Detect which cell encompasses the target text, then output its [x, y] center coordinate. 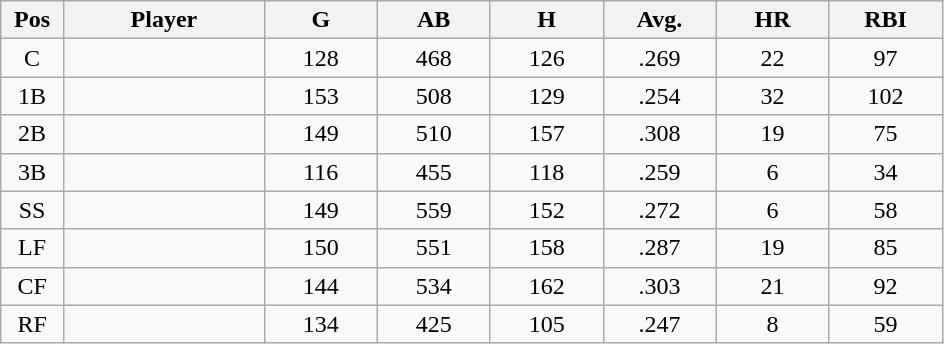
75 [886, 134]
508 [434, 96]
105 [546, 324]
.254 [660, 96]
G [320, 20]
129 [546, 96]
534 [434, 286]
157 [546, 134]
92 [886, 286]
.247 [660, 324]
.272 [660, 210]
58 [886, 210]
HR [772, 20]
32 [772, 96]
468 [434, 58]
8 [772, 324]
144 [320, 286]
C [32, 58]
Pos [32, 20]
551 [434, 248]
LF [32, 248]
158 [546, 248]
Avg. [660, 20]
2B [32, 134]
.287 [660, 248]
.308 [660, 134]
425 [434, 324]
RBI [886, 20]
21 [772, 286]
AB [434, 20]
Player [164, 20]
153 [320, 96]
128 [320, 58]
RF [32, 324]
3B [32, 172]
510 [434, 134]
162 [546, 286]
22 [772, 58]
116 [320, 172]
134 [320, 324]
150 [320, 248]
455 [434, 172]
118 [546, 172]
97 [886, 58]
152 [546, 210]
59 [886, 324]
SS [32, 210]
559 [434, 210]
102 [886, 96]
.303 [660, 286]
1B [32, 96]
.269 [660, 58]
126 [546, 58]
.259 [660, 172]
34 [886, 172]
85 [886, 248]
CF [32, 286]
H [546, 20]
